Provide the (X, Y) coordinate of the cell's center where the given text is located.  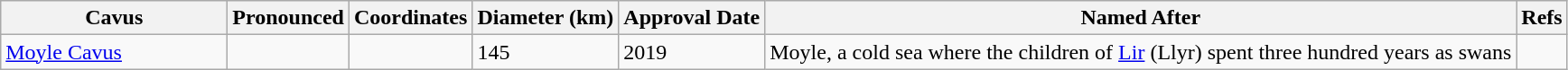
Cavus (114, 18)
2019 (692, 52)
Diameter (km) (546, 18)
Moyle Cavus (114, 52)
Coordinates (410, 18)
Refs (1542, 18)
Pronounced (289, 18)
Approval Date (692, 18)
Moyle, a cold sea where the children of Lir (Llyr) spent three hundred years as swans (1141, 52)
Named After (1141, 18)
145 (546, 52)
